Find where the given text appears and provide that cell's center as (X, Y) coordinate. 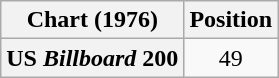
Chart (1976) (92, 20)
Position (231, 20)
US Billboard 200 (92, 58)
49 (231, 58)
